Search for the cell housing the specified text and yield its (X, Y) center coordinate. 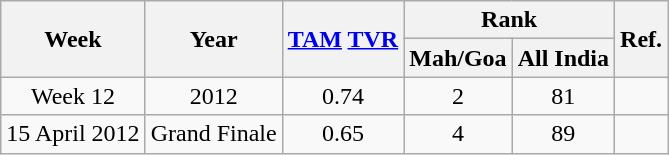
89 (563, 134)
Ref. (642, 39)
81 (563, 96)
Rank (510, 20)
TAM TVR (343, 39)
All India (563, 58)
Week 12 (73, 96)
Mah/Goa (458, 58)
0.65 (343, 134)
15 April 2012 (73, 134)
4 (458, 134)
Year (214, 39)
2 (458, 96)
Week (73, 39)
2012 (214, 96)
0.74 (343, 96)
Grand Finale (214, 134)
